Find where the given text appears and provide that cell's center as [x, y] coordinate. 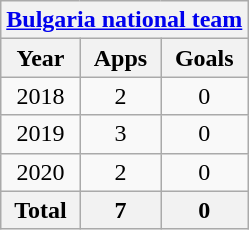
2019 [40, 134]
2020 [40, 172]
Goals [204, 58]
2018 [40, 96]
Apps [120, 58]
7 [120, 210]
3 [120, 134]
Total [40, 210]
Bulgaria national team [124, 20]
Year [40, 58]
